For the text-containing cell, return its midpoint in (x, y) coordinate format. 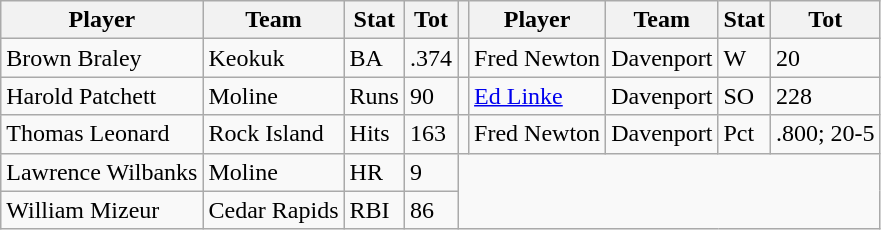
Harold Patchett (102, 96)
.374 (430, 58)
HR (374, 172)
William Mizeur (102, 210)
Keokuk (274, 58)
Cedar Rapids (274, 210)
9 (430, 172)
.800; 20-5 (825, 134)
228 (825, 96)
Brown Braley (102, 58)
86 (430, 210)
Hits (374, 134)
Lawrence Wilbanks (102, 172)
RBI (374, 210)
Ed Linke (538, 96)
Runs (374, 96)
Rock Island (274, 134)
20 (825, 58)
163 (430, 134)
Pct (744, 134)
W (744, 58)
BA (374, 58)
SO (744, 96)
90 (430, 96)
Thomas Leonard (102, 134)
